Pinpoint the cell where the given text exists, returning its [X, Y] midpoint coordinate. 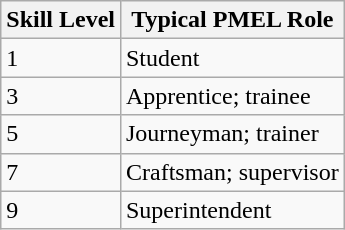
5 [61, 134]
1 [61, 58]
3 [61, 96]
Typical PMEL Role [232, 20]
Skill Level [61, 20]
Student [232, 58]
Craftsman; supervisor [232, 172]
Apprentice; trainee [232, 96]
7 [61, 172]
Superintendent [232, 210]
9 [61, 210]
Journeyman; trainer [232, 134]
